Identify which cell holds the provided text, then report its [x, y] central coordinate. 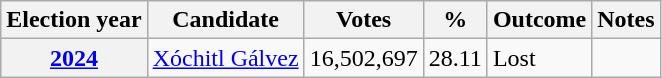
28.11 [455, 58]
Xóchitl Gálvez [226, 58]
Election year [74, 20]
Lost [539, 58]
2024 [74, 58]
Candidate [226, 20]
16,502,697 [364, 58]
% [455, 20]
Notes [626, 20]
Outcome [539, 20]
Votes [364, 20]
